Detect which cell encompasses the target text, then output its [x, y] center coordinate. 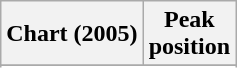
Chart (2005) [72, 34]
Peakposition [189, 34]
